Detect which cell encompasses the target text, then output its (X, Y) center coordinate. 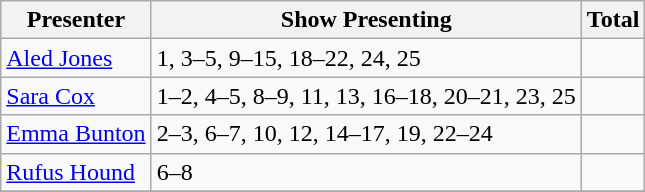
Presenter (76, 20)
6–8 (366, 172)
2–3, 6–7, 10, 12, 14–17, 19, 22–24 (366, 134)
Aled Jones (76, 58)
Rufus Hound (76, 172)
Show Presenting (366, 20)
1, 3–5, 9–15, 18–22, 24, 25 (366, 58)
1–2, 4–5, 8–9, 11, 13, 16–18, 20–21, 23, 25 (366, 96)
Total (613, 20)
Sara Cox (76, 96)
Emma Bunton (76, 134)
